Capture the cell that displays the provided text and extract its [x, y] central coordinate. 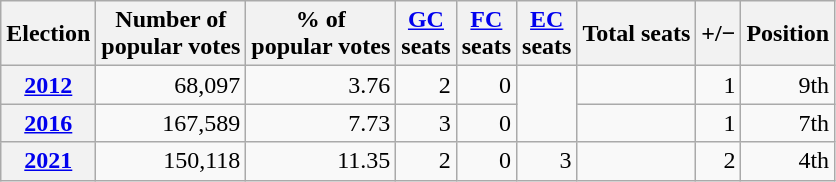
7.73 [321, 123]
Number ofpopular votes [171, 34]
4th [788, 161]
ECseats [547, 34]
3.76 [321, 85]
2016 [48, 123]
+/− [718, 34]
2012 [48, 85]
150,118 [171, 161]
Position [788, 34]
167,589 [171, 123]
Election [48, 34]
GCseats [426, 34]
9th [788, 85]
2021 [48, 161]
FCseats [486, 34]
68,097 [171, 85]
Total seats [636, 34]
% ofpopular votes [321, 34]
7th [788, 123]
11.35 [321, 161]
